Return the (x, y) coordinate for the center point of the cell that contains the specified text.  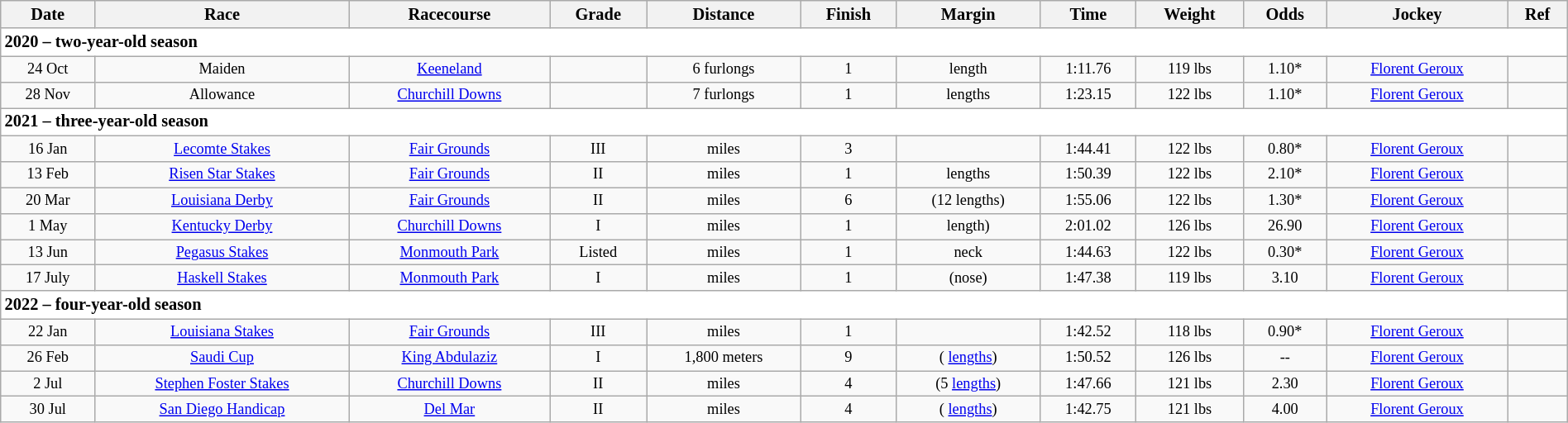
(12 lengths) (968, 200)
Ref (1538, 14)
Kentucky Derby (222, 226)
length (968, 69)
Distance (724, 14)
Keeneland (449, 69)
13 Feb (48, 173)
7 furlongs (724, 94)
26 Feb (48, 357)
1:42.75 (1088, 408)
neck (968, 251)
1,800 meters (724, 357)
Listed (599, 251)
4.00 (1285, 408)
0.90* (1285, 330)
Pegasus Stakes (222, 251)
Stephen Foster Stakes (222, 383)
1:44.63 (1088, 251)
-- (1285, 357)
1:55.06 (1088, 200)
13 Jun (48, 251)
Lecomte Stakes (222, 149)
30 Jul (48, 408)
Weight (1189, 14)
Maiden (222, 69)
Race (222, 14)
118 lbs (1189, 330)
26.90 (1285, 226)
28 Nov (48, 94)
Time (1088, 14)
6 furlongs (724, 69)
1:44.41 (1088, 149)
King Abdulaziz (449, 357)
Del Mar (449, 408)
(nose) (968, 278)
0.80* (1285, 149)
Odds (1285, 14)
Margin (968, 14)
1:47.66 (1088, 383)
1:11.76 (1088, 69)
0.30* (1285, 251)
1:23.15 (1088, 94)
Louisiana Derby (222, 200)
Haskell Stakes (222, 278)
1.30* (1285, 200)
Louisiana Stakes (222, 330)
3 (849, 149)
Date (48, 14)
Jockey (1417, 14)
Finish (849, 14)
2 Jul (48, 383)
San Diego Handicap (222, 408)
2020 – two-year-old season (784, 42)
2022 – four-year-old season (784, 305)
9 (849, 357)
1:50.52 (1088, 357)
6 (849, 200)
17 July (48, 278)
20 Mar (48, 200)
Risen Star Stakes (222, 173)
Racecourse (449, 14)
2021 – three-year-old season (784, 121)
Grade (599, 14)
24 Oct (48, 69)
1:50.39 (1088, 173)
1 May (48, 226)
16 Jan (48, 149)
22 Jan (48, 330)
(5 lengths) (968, 383)
2:01.02 (1088, 226)
length) (968, 226)
1:47.38 (1088, 278)
3.10 (1285, 278)
1:42.52 (1088, 330)
2.10* (1285, 173)
2.30 (1285, 383)
Allowance (222, 94)
Saudi Cup (222, 357)
